Pinpoint the cell where the given text exists, returning its (x, y) midpoint coordinate. 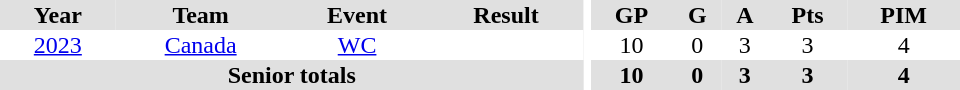
Canada (201, 45)
A (745, 15)
Year (58, 15)
2023 (58, 45)
Team (201, 15)
Event (358, 15)
G (698, 15)
Result (506, 15)
WC (358, 45)
Senior totals (292, 75)
Pts (808, 15)
GP (631, 15)
PIM (904, 15)
